Search for the cell housing the specified text and yield its [x, y] center coordinate. 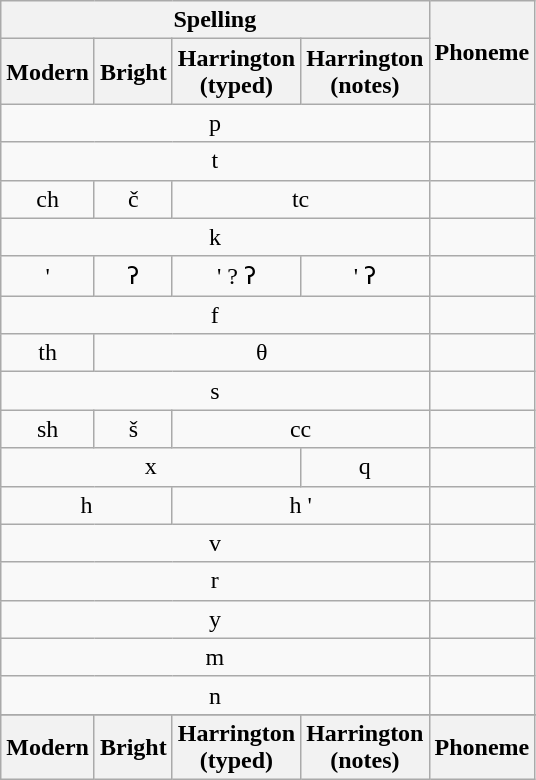
th [48, 353]
' ? ʔ [236, 276]
r [215, 581]
p [215, 123]
č [133, 199]
sh [48, 429]
v [215, 543]
x [151, 467]
ch [48, 199]
n [215, 695]
cc [300, 429]
h [86, 505]
Spelling [215, 20]
h ' [300, 505]
k [215, 237]
s [215, 391]
m [215, 657]
' [48, 276]
' ʔ [365, 276]
y [215, 619]
θ [262, 353]
f [215, 315]
š [133, 429]
q [365, 467]
t [215, 161]
ʔ [133, 276]
tc [300, 199]
